Locate the cell with the specified text and output its [x, y] center coordinate. 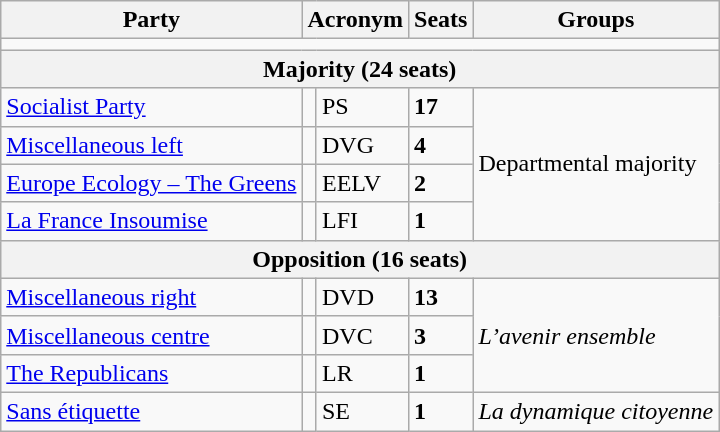
Departmental majority [596, 164]
3 [441, 335]
DVG [362, 145]
Party [152, 20]
Miscellaneous left [152, 145]
DVC [362, 335]
DVD [362, 297]
13 [441, 297]
The Republicans [152, 373]
L’avenir ensemble [596, 335]
LR [362, 373]
Acronym [356, 20]
SE [362, 411]
Miscellaneous right [152, 297]
Opposition (16 seats) [360, 259]
Majority (24 seats) [360, 69]
Miscellaneous centre [152, 335]
LFI [362, 221]
Europe Ecology – The Greens [152, 183]
2 [441, 183]
Sans étiquette [152, 411]
4 [441, 145]
PS [362, 107]
La France Insoumise [152, 221]
La dynamique citoyenne [596, 411]
17 [441, 107]
EELV [362, 183]
Socialist Party [152, 107]
Groups [596, 20]
Seats [441, 20]
